Scan for the cell matching the given text and deliver its [X, Y] coordinate at center. 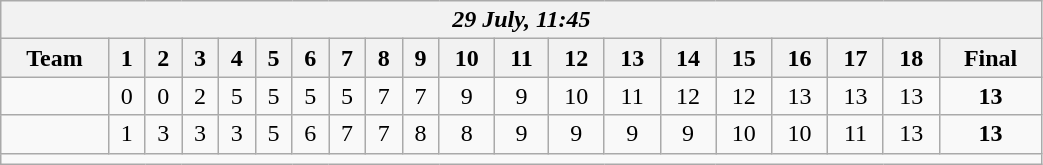
16 [800, 58]
Team [55, 58]
Final [990, 58]
17 [856, 58]
18 [911, 58]
4 [236, 58]
29 July, 11:45 [522, 20]
15 [744, 58]
14 [688, 58]
